Pinpoint the cell where the given text exists, returning its [X, Y] midpoint coordinate. 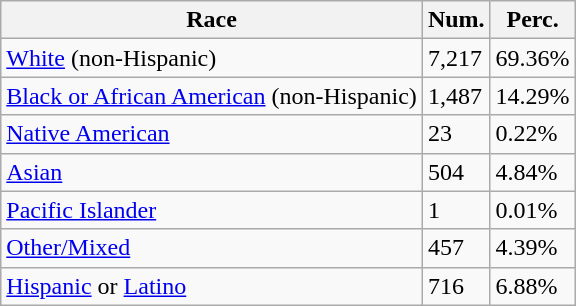
White (non-Hispanic) [212, 58]
Race [212, 20]
1 [456, 210]
716 [456, 286]
Other/Mixed [212, 248]
504 [456, 172]
0.22% [532, 134]
Pacific Islander [212, 210]
Asian [212, 172]
Black or African American (non-Hispanic) [212, 96]
457 [456, 248]
23 [456, 134]
Num. [456, 20]
Native American [212, 134]
14.29% [532, 96]
1,487 [456, 96]
4.84% [532, 172]
Perc. [532, 20]
0.01% [532, 210]
6.88% [532, 286]
69.36% [532, 58]
4.39% [532, 248]
7,217 [456, 58]
Hispanic or Latino [212, 286]
